Pinpoint the cell where the given text exists, returning its (x, y) midpoint coordinate. 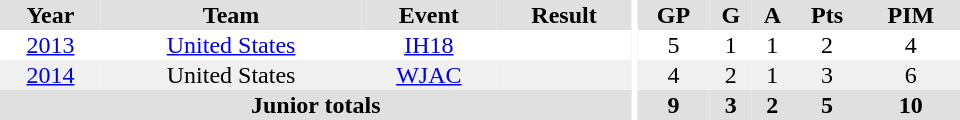
6 (911, 75)
2013 (50, 45)
IH18 (428, 45)
10 (911, 105)
Result (564, 15)
WJAC (428, 75)
2014 (50, 75)
A (772, 15)
Pts (826, 15)
Event (428, 15)
9 (674, 105)
Junior totals (316, 105)
Year (50, 15)
GP (674, 15)
G (730, 15)
Team (231, 15)
PIM (911, 15)
